Identify which cell holds the provided text, then report its (x, y) central coordinate. 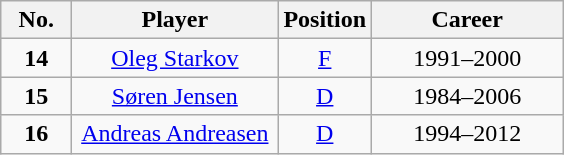
16 (36, 134)
14 (36, 58)
1994–2012 (468, 134)
15 (36, 96)
Andreas Andreasen (175, 134)
1984–2006 (468, 96)
Oleg Starkov (175, 58)
Player (175, 20)
Position (325, 20)
Søren Jensen (175, 96)
1991–2000 (468, 58)
Career (468, 20)
F (325, 58)
No. (36, 20)
